Extract the [x, y] coordinate from the center of the cell holding the provided text.  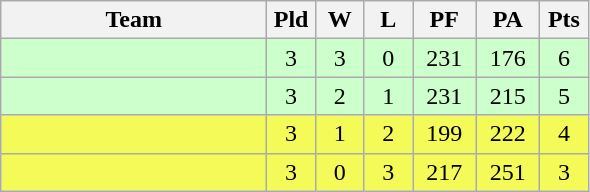
L [388, 20]
5 [564, 96]
251 [508, 172]
4 [564, 134]
215 [508, 96]
222 [508, 134]
217 [444, 172]
PA [508, 20]
Team [134, 20]
199 [444, 134]
Pld [292, 20]
6 [564, 58]
W [340, 20]
PF [444, 20]
Pts [564, 20]
176 [508, 58]
